Determine the (x, y) coordinate at the center of the cell enclosing the given text.  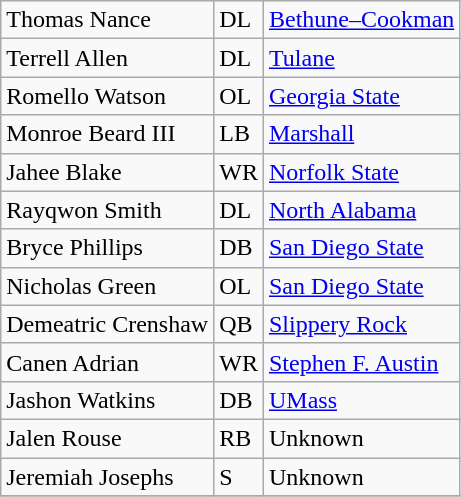
Jeremiah Josephs (108, 477)
Jashon Watkins (108, 400)
Canen Adrian (108, 362)
Thomas Nance (108, 20)
S (239, 477)
Jahee Blake (108, 172)
Romello Watson (108, 96)
Nicholas Green (108, 286)
Georgia State (361, 96)
Stephen F. Austin (361, 362)
LB (239, 134)
Jalen Rouse (108, 438)
Demeatric Crenshaw (108, 324)
Slippery Rock (361, 324)
Norfolk State (361, 172)
North Alabama (361, 210)
Bethune–Cookman (361, 20)
Terrell Allen (108, 58)
Monroe Beard III (108, 134)
Rayqwon Smith (108, 210)
Marshall (361, 134)
UMass (361, 400)
RB (239, 438)
Tulane (361, 58)
QB (239, 324)
Bryce Phillips (108, 248)
